Extract the (x, y) coordinate from the center of the cell holding the provided text.  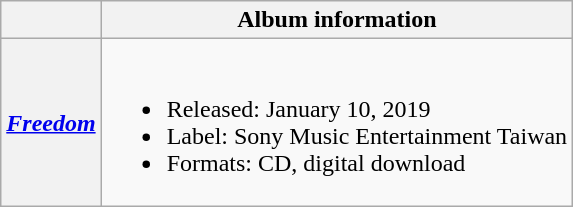
Album information (337, 20)
Freedom (51, 122)
Released: January 10, 2019Label: Sony Music Entertainment TaiwanFormats: CD, digital download (337, 122)
